Return the [x, y] coordinate for the center point of the cell that contains the specified text.  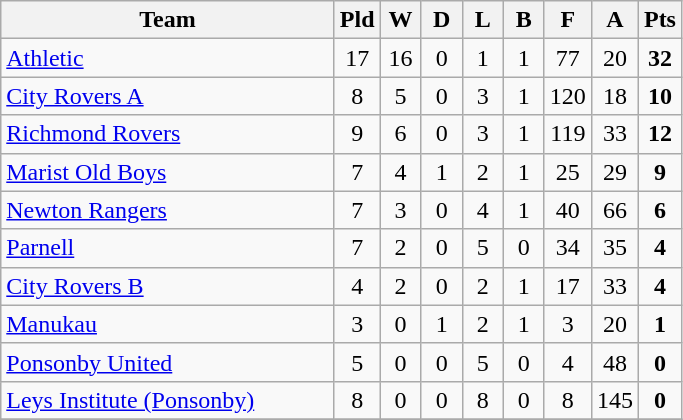
Manukau [168, 324]
City Rovers B [168, 286]
32 [660, 58]
119 [568, 134]
F [568, 20]
Leys Institute (Ponsonby) [168, 400]
34 [568, 248]
66 [614, 210]
12 [660, 134]
W [400, 20]
16 [400, 58]
120 [568, 96]
25 [568, 172]
10 [660, 96]
48 [614, 362]
40 [568, 210]
18 [614, 96]
B [524, 20]
Newton Rangers [168, 210]
City Rovers A [168, 96]
Ponsonby United [168, 362]
Marist Old Boys [168, 172]
77 [568, 58]
29 [614, 172]
D [442, 20]
145 [614, 400]
Pts [660, 20]
L [482, 20]
Team [168, 20]
35 [614, 248]
Richmond Rovers [168, 134]
A [614, 20]
Athletic [168, 58]
Pld [357, 20]
Parnell [168, 248]
